Find where the given text appears and provide that cell's center as (x, y) coordinate. 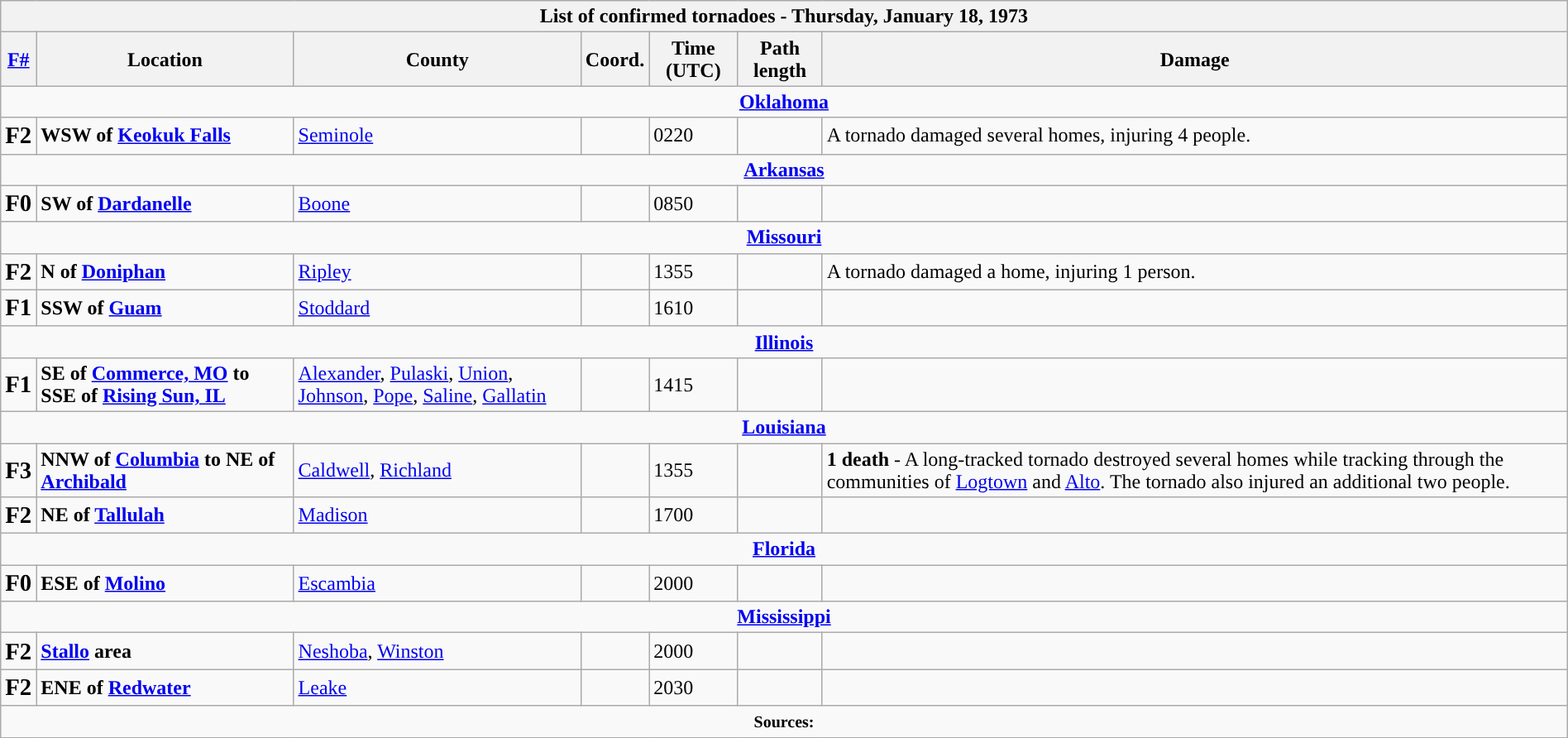
0850 (693, 204)
Caldwell, Richland (437, 470)
SW of Dardanelle (165, 204)
Damage (1194, 60)
2030 (693, 688)
SSW of Guam (165, 308)
Illinois (784, 342)
N of Doniphan (165, 271)
F3 (18, 470)
Boone (437, 204)
Arkansas (784, 170)
Louisiana (784, 427)
Leake (437, 688)
1610 (693, 308)
Sources: (784, 721)
Florida (784, 549)
WSW of Keokuk Falls (165, 136)
Missouri (784, 237)
Oklahoma (784, 102)
Stallo area (165, 651)
Madison (437, 515)
Location (165, 60)
Path length (780, 60)
Mississippi (784, 617)
Seminole (437, 136)
1415 (693, 384)
ESE of Molino (165, 583)
NE of Tallulah (165, 515)
Coord. (614, 60)
Time (UTC) (693, 60)
F# (18, 60)
Ripley (437, 271)
Stoddard (437, 308)
SE of Commerce, MO to SSE of Rising Sun, IL (165, 384)
ENE of Redwater (165, 688)
NNW of Columbia to NE of Archibald (165, 470)
0220 (693, 136)
Escambia (437, 583)
Alexander, Pulaski, Union, Johnson, Pope, Saline, Gallatin (437, 384)
Neshoba, Winston (437, 651)
A tornado damaged a home, injuring 1 person. (1194, 271)
List of confirmed tornadoes - Thursday, January 18, 1973 (784, 17)
1700 (693, 515)
A tornado damaged several homes, injuring 4 people. (1194, 136)
County (437, 60)
